From the cell containing the given text, extract its center point as (x, y) coordinate. 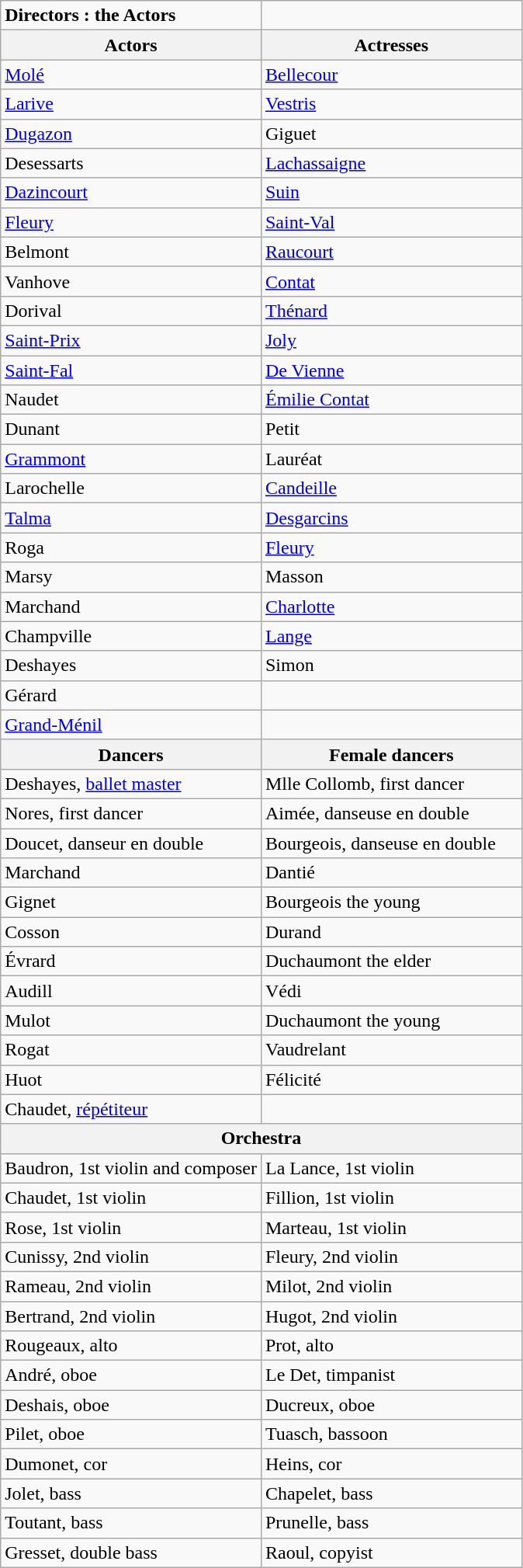
Saint-Fal (131, 370)
André, oboe (131, 1375)
Lachassaigne (391, 163)
Bertrand, 2nd violin (131, 1316)
Champville (131, 636)
Huot (131, 1080)
Thénard (391, 311)
Directors : the Actors (131, 16)
Émilie Contat (391, 400)
Charlotte (391, 607)
Joly (391, 340)
Marsy (131, 577)
Aimée, danseuse en double (391, 813)
Le Det, timpanist (391, 1375)
Larochelle (131, 488)
Actresses (391, 45)
Pilet, oboe (131, 1434)
Vaudrelant (391, 1050)
Deshais, oboe (131, 1405)
Chaudet, répétiteur (131, 1109)
Hugot, 2nd violin (391, 1316)
Baudron, 1st violin and composer (131, 1168)
Raoul, copyist (391, 1552)
Cosson (131, 932)
Deshayes, ballet master (131, 784)
Fleury, 2nd violin (391, 1257)
Cunissy, 2nd violin (131, 1257)
Talma (131, 518)
Gresset, double bass (131, 1552)
Vestris (391, 104)
Marteau, 1st violin (391, 1227)
Doucet, danseur en double (131, 843)
Durand (391, 932)
Simon (391, 666)
Évrard (131, 961)
Gérard (131, 695)
Dugazon (131, 134)
Lange (391, 636)
Félicité (391, 1080)
Deshayes (131, 666)
Duchaumont the young (391, 1020)
De Vienne (391, 370)
Molé (131, 75)
Grand-Ménil (131, 725)
Suin (391, 193)
Orchestra (261, 1139)
Rameau, 2nd violin (131, 1286)
Belmont (131, 252)
Raucourt (391, 252)
Tuasch, bassoon (391, 1434)
Vanhove (131, 281)
Nores, first dancer (131, 813)
Dancers (131, 754)
Prot, alto (391, 1346)
Fillion, 1st violin (391, 1198)
Lauréat (391, 459)
Chapelet, bass (391, 1493)
Duchaumont the elder (391, 961)
Prunelle, bass (391, 1523)
Giguet (391, 134)
Védi (391, 991)
Dunant (131, 429)
Ducreux, oboe (391, 1405)
Rogat (131, 1050)
Bourgeois, danseuse en double (391, 843)
Desessarts (131, 163)
Actors (131, 45)
Roga (131, 548)
Heins, cor (391, 1464)
Dumonet, cor (131, 1464)
Saint-Prix (131, 340)
Larive (131, 104)
Dantié (391, 873)
Bellecour (391, 75)
Milot, 2nd violin (391, 1286)
Mulot (131, 1020)
Audill (131, 991)
La Lance, 1st violin (391, 1168)
Desgarcins (391, 518)
Candeille (391, 488)
Mlle Collomb, first dancer (391, 784)
Rose, 1st violin (131, 1227)
Contat (391, 281)
Bourgeois the young (391, 902)
Saint-Val (391, 222)
Jolet, bass (131, 1493)
Grammont (131, 459)
Rougeaux, alto (131, 1346)
Female dancers (391, 754)
Toutant, bass (131, 1523)
Naudet (131, 400)
Dorival (131, 311)
Chaudet, 1st violin (131, 1198)
Masson (391, 577)
Petit (391, 429)
Gignet (131, 902)
Dazincourt (131, 193)
